Return the [x, y] coordinate for the center point of the cell that contains the specified text.  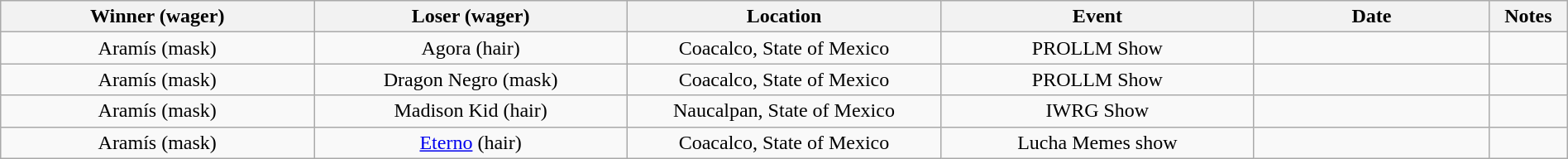
IWRG Show [1097, 111]
Eterno (hair) [471, 142]
Dragon Negro (mask) [471, 79]
Date [1371, 17]
Agora (hair) [471, 48]
Loser (wager) [471, 17]
Winner (wager) [157, 17]
Notes [1528, 17]
Event [1097, 17]
Madison Kid (hair) [471, 111]
Naucalpan, State of Mexico [784, 111]
Location [784, 17]
Lucha Memes show [1097, 142]
